Pinpoint the cell where the given text exists, returning its [x, y] midpoint coordinate. 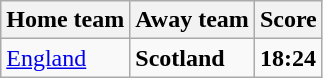
Scotland [192, 58]
18:24 [288, 58]
England [66, 58]
Away team [192, 20]
Score [288, 20]
Home team [66, 20]
